From the cell containing the given text, extract its center point as [x, y] coordinate. 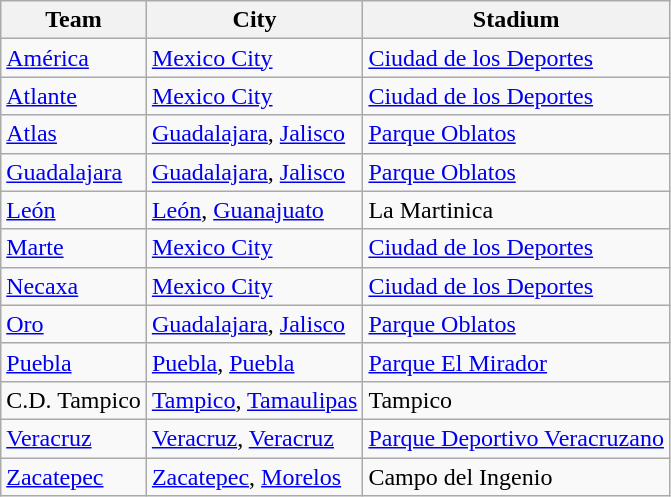
Zacatepec [74, 477]
Puebla, Puebla [254, 362]
Parque Deportivo Veracruzano [516, 438]
Necaxa [74, 286]
América [74, 58]
Team [74, 20]
C.D. Tampico [74, 400]
Atlante [74, 96]
Puebla [74, 362]
Guadalajara [74, 172]
Veracruz, Veracruz [254, 438]
Oro [74, 324]
La Martinica [516, 210]
City [254, 20]
Atlas [74, 134]
Marte [74, 248]
Tampico [516, 400]
Stadium [516, 20]
Veracruz [74, 438]
Tampico, Tamaulipas [254, 400]
Zacatepec, Morelos [254, 477]
León [74, 210]
Campo del Ingenio [516, 477]
León, Guanajuato [254, 210]
Parque El Mirador [516, 362]
